Scan for the cell matching the given text and deliver its (x, y) coordinate at center. 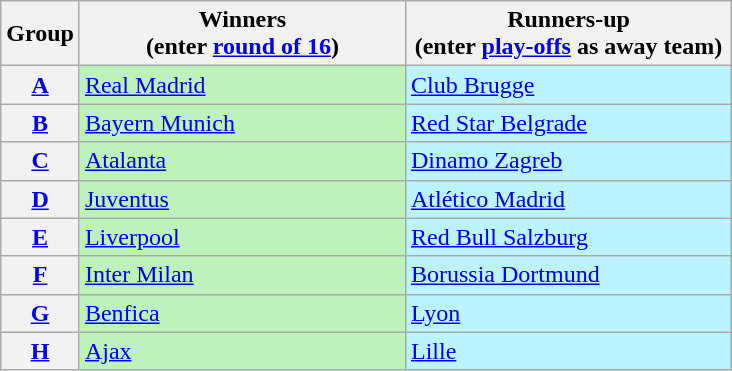
Runners-up(enter play-offs as away team) (568, 34)
Group (40, 34)
Benfica (242, 313)
H (40, 351)
Lille (568, 351)
Bayern Munich (242, 123)
Lyon (568, 313)
Dinamo Zagreb (568, 161)
Juventus (242, 199)
Red Bull Salzburg (568, 237)
Atalanta (242, 161)
Winners(enter round of 16) (242, 34)
Atlético Madrid (568, 199)
Club Brugge (568, 85)
Red Star Belgrade (568, 123)
F (40, 275)
Borussia Dortmund (568, 275)
Liverpool (242, 237)
Ajax (242, 351)
D (40, 199)
E (40, 237)
C (40, 161)
Real Madrid (242, 85)
Inter Milan (242, 275)
A (40, 85)
G (40, 313)
B (40, 123)
